From the cell containing the given text, extract its center point as [x, y] coordinate. 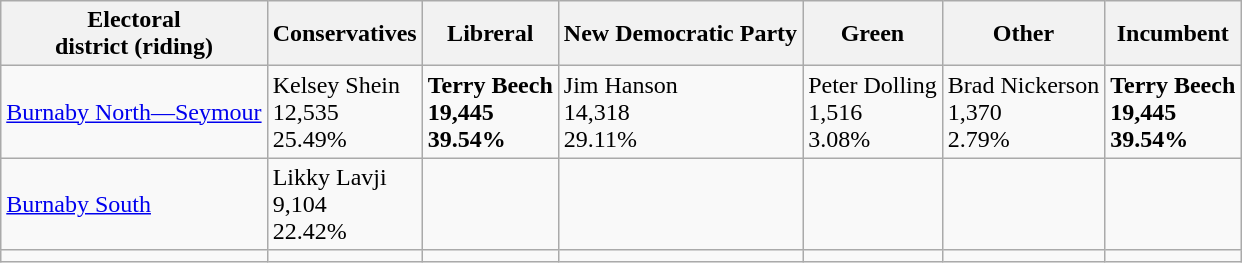
Brad Nickerson1,3702.79% [1023, 112]
Green [873, 34]
Incumbent [1173, 34]
Conservatives [344, 34]
Peter Dolling1,5163.08% [873, 112]
New Democratic Party [680, 34]
Libreral [490, 34]
Burnaby North—Seymour [134, 112]
Electoraldistrict (riding) [134, 34]
Other [1023, 34]
Likky Lavji9,10422.42% [344, 204]
Kelsey Shein12,53525.49% [344, 112]
Jim Hanson14,31829.11% [680, 112]
Burnaby South [134, 204]
